Pinpoint the cell where the given text exists, returning its (x, y) midpoint coordinate. 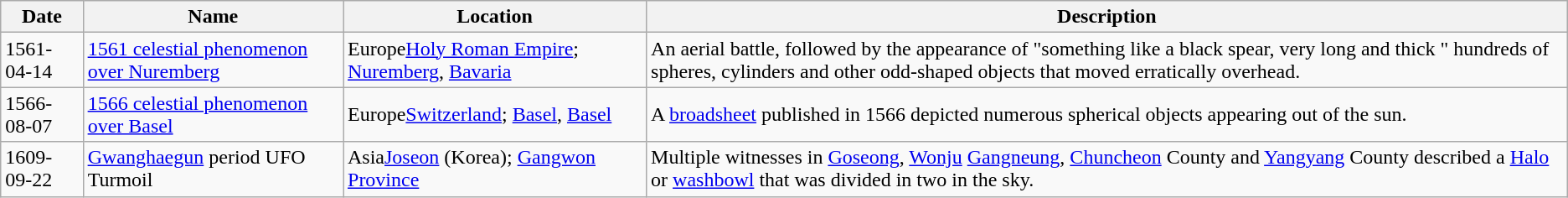
Gwanghaegun period UFO Turmoil (213, 169)
Description (1107, 17)
EuropeHoly Roman Empire; Nuremberg, Bavaria (495, 60)
1566-08-07 (42, 114)
1561 celestial phenomenon over Nuremberg (213, 60)
1566 celestial phenomenon over Basel (213, 114)
EuropeSwitzerland; Basel, Basel (495, 114)
Location (495, 17)
Name (213, 17)
Date (42, 17)
AsiaJoseon (Korea); Gangwon Province (495, 169)
1561-04-14 (42, 60)
Multiple witnesses in Goseong, Wonju Gangneung, Chuncheon County and Yangyang County described a Halo or washbowl that was divided in two in the sky. (1107, 169)
A broadsheet published in 1566 depicted numerous spherical objects appearing out of the sun. (1107, 114)
1609-09-22 (42, 169)
